Scan for the cell matching the given text and deliver its (x, y) coordinate at center. 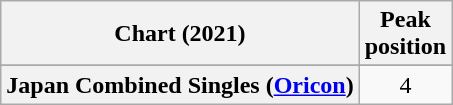
Peakposition (405, 34)
4 (405, 85)
Japan Combined Singles (Oricon) (180, 85)
Chart (2021) (180, 34)
